Pinpoint the cell where the given text exists, returning its [x, y] midpoint coordinate. 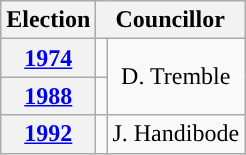
1992 [48, 134]
1988 [48, 96]
J. Handibode [176, 134]
Councillor [170, 20]
Election [48, 20]
D. Tremble [176, 77]
1974 [48, 58]
